Return the [x, y] coordinate for the center point of the cell that contains the specified text.  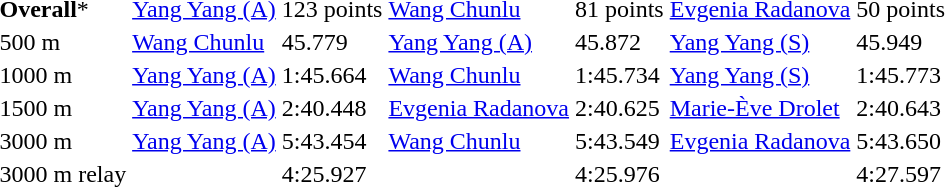
1:45.664 [332, 75]
45.779 [332, 42]
Marie-Ève Drolet [760, 108]
2:40.448 [332, 108]
45.872 [620, 42]
1:45.734 [620, 75]
5:43.549 [620, 141]
5:43.454 [332, 141]
2:40.625 [620, 108]
